Scan for the cell matching the given text and deliver its [x, y] coordinate at center. 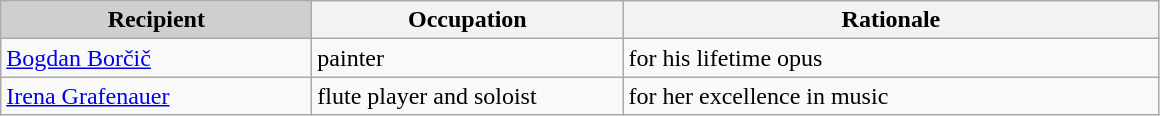
Irena Grafenauer [156, 96]
Recipient [156, 20]
Bogdan Borčič [156, 58]
for her excellence in music [891, 96]
for his lifetime opus [891, 58]
flute player and soloist [468, 96]
Occupation [468, 20]
Rationale [891, 20]
painter [468, 58]
